Search for the cell housing the specified text and yield its (X, Y) center coordinate. 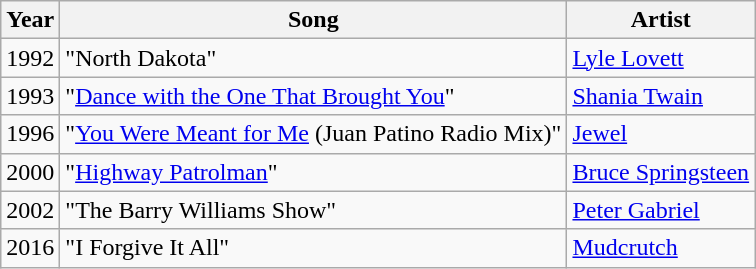
Lyle Lovett (661, 58)
1993 (30, 96)
2016 (30, 248)
"Dance with the One That Brought You" (314, 96)
"I Forgive It All" (314, 248)
"You Were Meant for Me (Juan Patino Radio Mix)" (314, 134)
Year (30, 20)
1992 (30, 58)
1996 (30, 134)
Shania Twain (661, 96)
"Highway Patrolman" (314, 172)
"North Dakota" (314, 58)
Bruce Springsteen (661, 172)
Mudcrutch (661, 248)
Song (314, 20)
Artist (661, 20)
2000 (30, 172)
"The Barry Williams Show" (314, 210)
2002 (30, 210)
Peter Gabriel (661, 210)
Jewel (661, 134)
